Extract the [x, y] coordinate from the center of the cell holding the provided text.  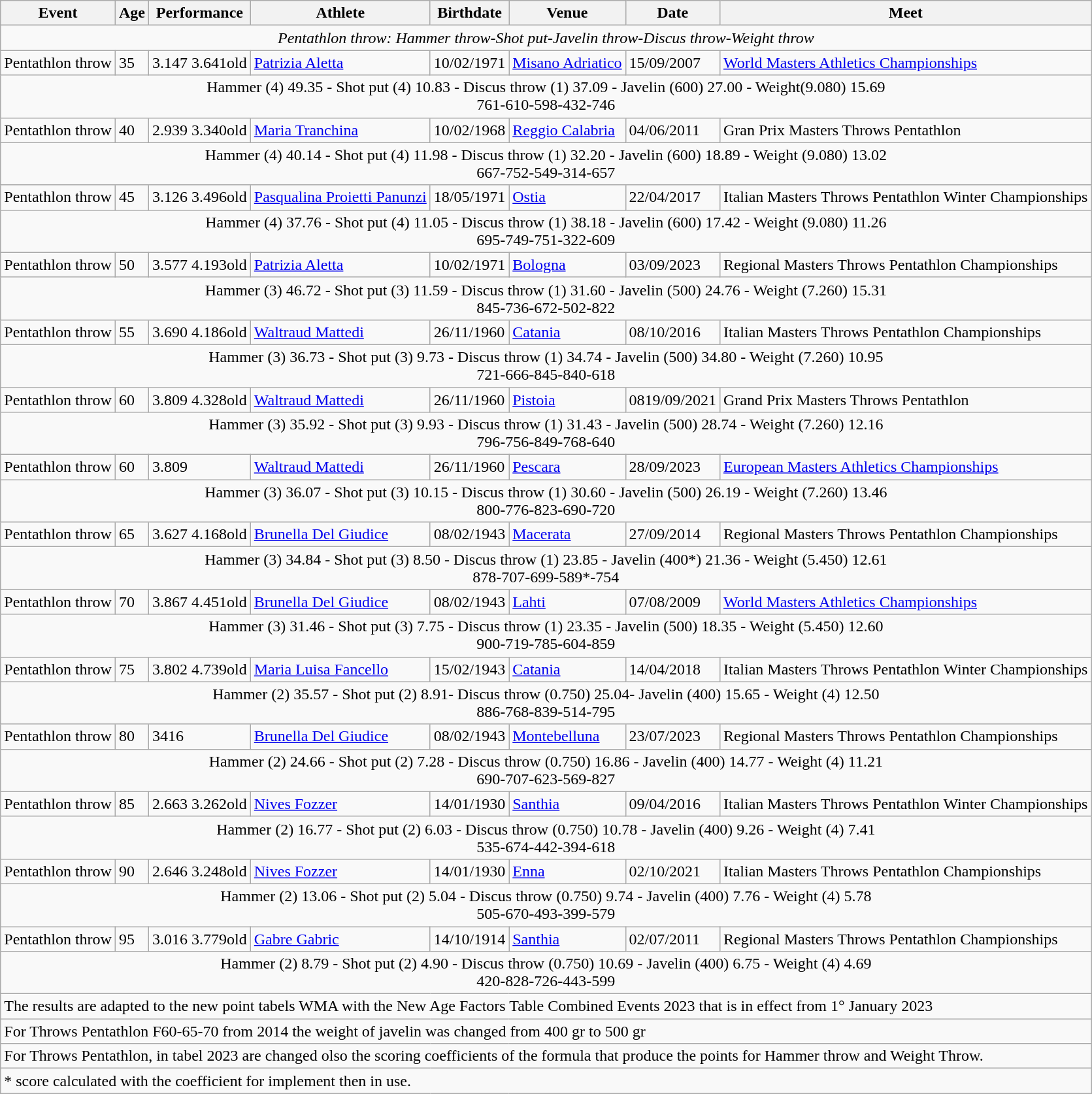
3.802 4.739old [200, 669]
Ostia [567, 197]
European Masters Athletics Championships [905, 467]
3416 [200, 737]
Misano Adriatico [567, 63]
55 [132, 332]
09/04/2016 [672, 804]
0819/09/2021 [672, 399]
Maria Luisa Fancello [340, 669]
15/09/2007 [672, 63]
Lahti [567, 602]
Hammer (2) 8.79 - Shot put (2) 4.90 - Discus throw (0.750) 10.69 - Javelin (400) 6.75 - Weight (4) 4.69420-828-726-443-599 [546, 972]
Athlete [340, 13]
Montebelluna [567, 737]
Hammer (4) 37.76 - Shot put (4) 11.05 - Discus throw (1) 38.18 - Javelin (600) 17.42 - Weight (9.080) 11.26695-749-751-322-609 [546, 231]
Hammer (2) 16.77 - Shot put (2) 6.03 - Discus throw (0.750) 10.78 - Javelin (400) 9.26 - Weight (4) 7.41535-674-442-394-618 [546, 838]
50 [132, 265]
Bologna [567, 265]
2.663 3.262old [200, 804]
Hammer (3) 36.73 - Shot put (3) 9.73 - Discus throw (1) 34.74 - Javelin (500) 34.80 - Weight (7.260) 10.95721-666-845-840-618 [546, 366]
3.016 3.779old [200, 939]
02/10/2021 [672, 871]
Age [132, 13]
Pasqualina Proietti Panunzi [340, 197]
Macerata [567, 535]
Hammer (2) 13.06 - Shot put (2) 5.04 - Discus throw (0.750) 9.74 - Javelin (400) 7.76 - Weight (4) 5.78505-670-493-399-579 [546, 904]
3.126 3.496old [200, 197]
Hammer (4) 49.35 - Shot put (4) 10.83 - Discus throw (1) 37.09 - Javelin (600) 27.00 - Weight(9.080) 15.69761-610-598-432-746 [546, 97]
Hammer (3) 36.07 - Shot put (3) 10.15 - Discus throw (1) 30.60 - Javelin (500) 26.19 - Weight (7.260) 13.46800-776-823-690-720 [546, 501]
Hammer (3) 34.84 - Shot put (3) 8.50 - Discus throw (1) 23.85 - Javelin (400*) 21.36 - Weight (5.450) 12.61878-707-699-589*-754 [546, 569]
Hammer (2) 24.66 - Shot put (2) 7.28 - Discus throw (0.750) 16.86 - Javelin (400) 14.77 - Weight (4) 11.21690-707-623-569-827 [546, 770]
27/09/2014 [672, 535]
3.809 4.328old [200, 399]
Hammer (3) 46.72 - Shot put (3) 11.59 - Discus throw (1) 31.60 - Javelin (500) 24.76 - Weight (7.260) 15.31845-736-672-502-822 [546, 298]
Gran Prix Masters Throws Pentathlon [905, 130]
14/10/1914 [469, 939]
Birthdate [469, 13]
08/10/2016 [672, 332]
The results are adapted to the new point tabels WMA with the New Age Factors Table Combined Events 2023 that is in effect from 1° January 2023 [546, 1006]
90 [132, 871]
Enna [567, 871]
03/09/2023 [672, 265]
Pistoia [567, 399]
Meet [905, 13]
For Throws Pentathlon F60-65-70 from 2014 the weight of javelin was changed from 400 gr to 500 gr [546, 1031]
Hammer (2) 35.57 - Shot put (2) 8.91- Discus throw (0.750) 25.04- Javelin (400) 15.65 - Weight (4) 12.50886-768-839-514-795 [546, 703]
18/05/1971 [469, 197]
Gabre Gabric [340, 939]
3.867 4.451old [200, 602]
Hammer (4) 40.14 - Shot put (4) 11.98 - Discus throw (1) 32.20 - Javelin (600) 18.89 - Weight (9.080) 13.02667-752-549-314-657 [546, 163]
65 [132, 535]
02/07/2011 [672, 939]
Performance [200, 13]
Pescara [567, 467]
23/07/2023 [672, 737]
40 [132, 130]
10/02/1968 [469, 130]
75 [132, 669]
04/06/2011 [672, 130]
3.690 4.186old [200, 332]
Venue [567, 13]
15/02/1943 [469, 669]
* score calculated with the coefficient for implement then in use. [546, 1081]
3.147 3.641old [200, 63]
80 [132, 737]
45 [132, 197]
Maria Tranchina [340, 130]
2.646 3.248old [200, 871]
Hammer (3) 31.46 - Shot put (3) 7.75 - Discus throw (1) 23.35 - Javelin (500) 18.35 - Weight (5.450) 12.60900-719-785-604-859 [546, 635]
2.939 3.340old [200, 130]
3.809 [200, 467]
85 [132, 804]
3.577 4.193old [200, 265]
35 [132, 63]
95 [132, 939]
Hammer (3) 35.92 - Shot put (3) 9.93 - Discus throw (1) 31.43 - Javelin (500) 28.74 - Weight (7.260) 12.16796-756-849-768-640 [546, 434]
Event [58, 13]
Grand Prix Masters Throws Pentathlon [905, 399]
22/04/2017 [672, 197]
14/04/2018 [672, 669]
Reggio Calabria [567, 130]
Pentathlon throw: Hammer throw-Shot put-Javelin throw-Discus throw-Weight throw [546, 38]
07/08/2009 [672, 602]
3.627 4.168old [200, 535]
Date [672, 13]
28/09/2023 [672, 467]
70 [132, 602]
